Return the [x, y] coordinate for the center point of the cell that contains the specified text.  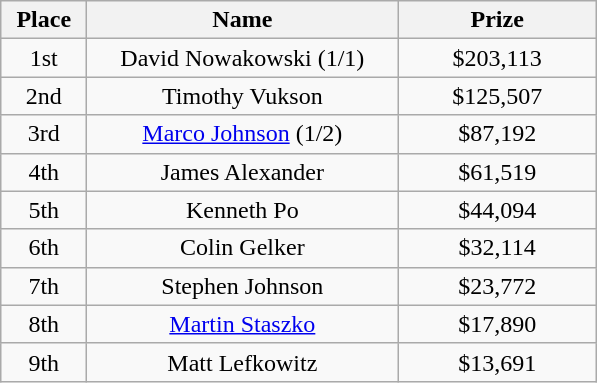
$17,890 [498, 324]
$44,094 [498, 210]
5th [44, 210]
7th [44, 286]
$87,192 [498, 134]
6th [44, 248]
Colin Gelker [242, 248]
$23,772 [498, 286]
Matt Lefkowitz [242, 362]
$125,507 [498, 96]
3rd [44, 134]
Marco Johnson (1/2) [242, 134]
4th [44, 172]
Timothy Vukson [242, 96]
$13,691 [498, 362]
8th [44, 324]
2nd [44, 96]
$32,114 [498, 248]
Kenneth Po [242, 210]
David Nowakowski (1/1) [242, 58]
Stephen Johnson [242, 286]
Martin Staszko [242, 324]
Name [242, 20]
1st [44, 58]
9th [44, 362]
James Alexander [242, 172]
$203,113 [498, 58]
Prize [498, 20]
$61,519 [498, 172]
Place [44, 20]
